Return the (x, y) coordinate for the center point of the cell that contains the specified text.  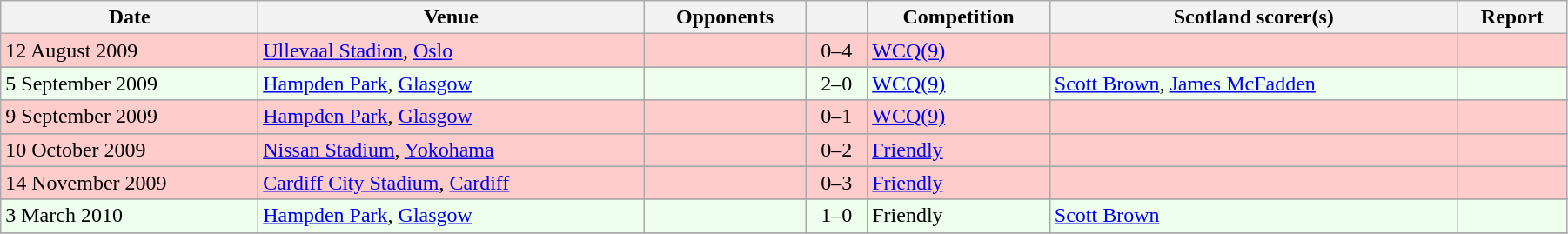
Nissan Stadium, Yokohama (451, 150)
Scott Brown (1253, 216)
Date (130, 17)
9 September 2009 (130, 117)
2–0 (837, 84)
14 November 2009 (130, 183)
12 August 2009 (130, 50)
Cardiff City Stadium, Cardiff (451, 183)
Venue (451, 17)
Opponents (725, 17)
Scotland scorer(s) (1253, 17)
0–3 (837, 183)
0–4 (837, 50)
0–1 (837, 117)
Scott Brown, James McFadden (1253, 84)
3 March 2010 (130, 216)
Report (1512, 17)
Competition (959, 17)
1–0 (837, 216)
Ullevaal Stadion, Oslo (451, 50)
10 October 2009 (130, 150)
0–2 (837, 150)
5 September 2009 (130, 84)
